Output the [X, Y] coordinate of the center of the cell containing the given text.  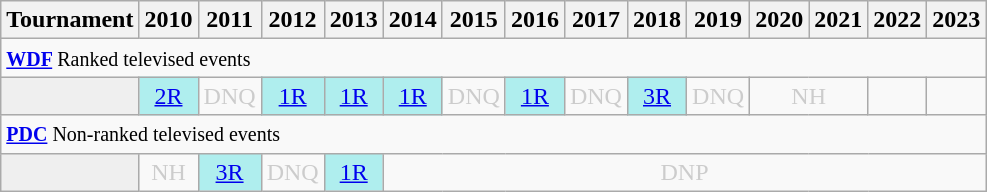
2013 [354, 20]
PDC Non-ranked televised events [494, 134]
2R [168, 96]
2020 [780, 20]
2012 [292, 20]
Tournament [70, 20]
2010 [168, 20]
2021 [838, 20]
DNP [684, 172]
2015 [474, 20]
2017 [596, 20]
WDF Ranked televised events [494, 58]
2011 [230, 20]
2016 [534, 20]
2022 [898, 20]
2023 [956, 20]
2019 [718, 20]
2014 [412, 20]
2018 [656, 20]
